Capture the cell that displays the provided text and extract its (x, y) central coordinate. 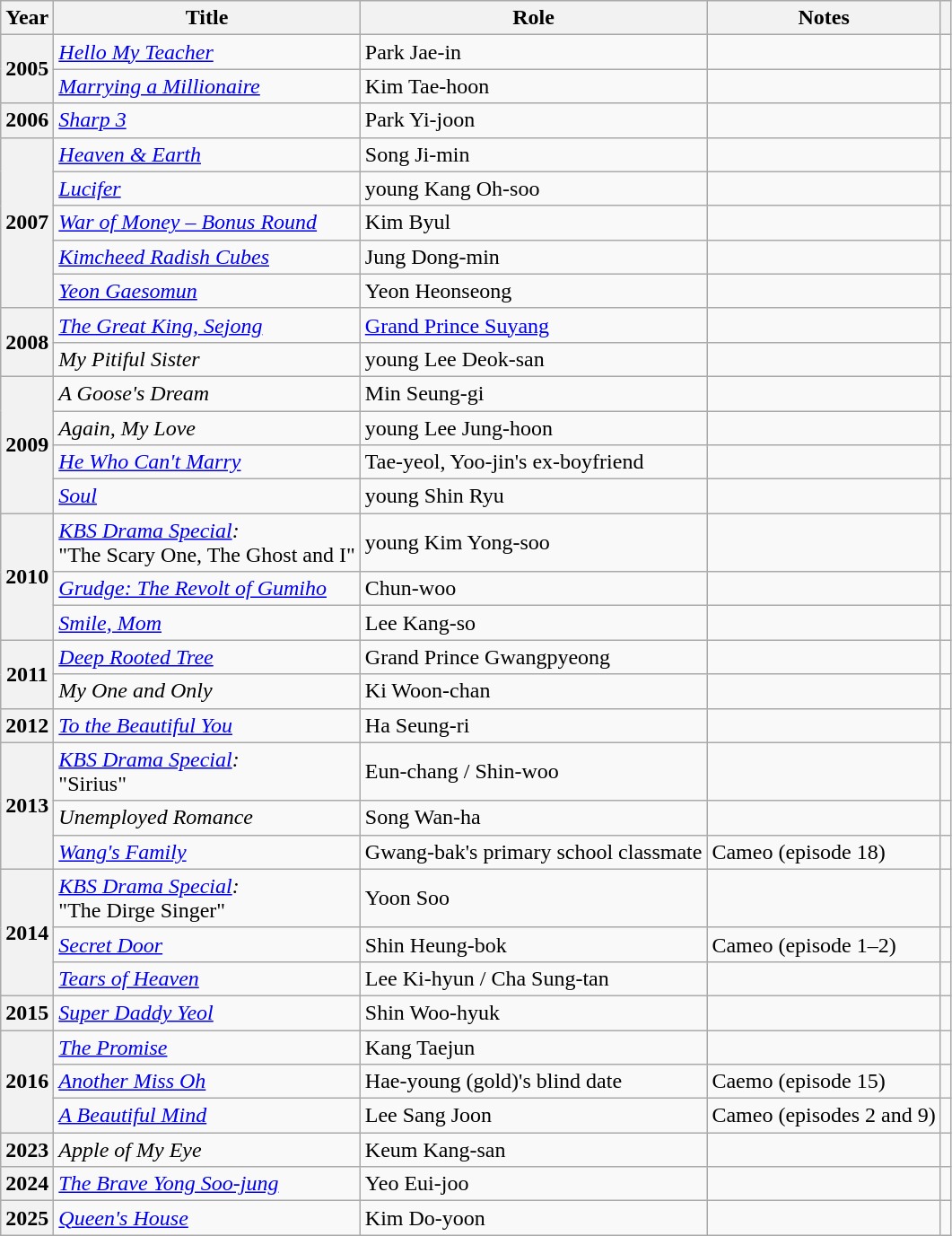
Grand Prince Suyang (533, 325)
2023 (27, 1150)
Apple of My Eye (206, 1150)
2025 (27, 1218)
2007 (27, 223)
Park Yi-joon (533, 120)
Ha Seung-ri (533, 725)
Queen's House (206, 1218)
KBS Drama Special: "Sirius" (206, 772)
Another Miss Oh (206, 1082)
Tears of Heaven (206, 978)
Gwang-bak's primary school classmate (533, 852)
Sharp 3 (206, 120)
Kimcheed Radish Cubes (206, 257)
Tae-yeol, Yoo-jin's ex-boyfriend (533, 462)
2010 (27, 576)
Lee Sang Joon (533, 1116)
The Brave Yong Soo-jung (206, 1184)
Again, My Love (206, 428)
2012 (27, 725)
Shin Heung-bok (533, 944)
young Kang Oh-soo (533, 188)
War of Money – Bonus Round (206, 223)
2014 (27, 932)
Title (206, 18)
young Lee Jung-hoon (533, 428)
Hello My Teacher (206, 52)
Shin Woo-hyuk (533, 1012)
Kang Taejun (533, 1048)
Super Daddy Yeol (206, 1012)
Ki Woon-chan (533, 691)
2016 (27, 1082)
Year (27, 18)
Secret Door (206, 944)
Marrying a Millionaire (206, 86)
Yoon Soo (533, 898)
young Kim Yong-soo (533, 542)
Jung Dong-min (533, 257)
2013 (27, 806)
2005 (27, 69)
The Great King, Sejong (206, 325)
Soul (206, 496)
Yeo Eui-joo (533, 1184)
My Pitiful Sister (206, 359)
Cameo (episode 18) (824, 852)
Kim Byul (533, 223)
To the Beautiful You (206, 725)
Kim Tae-hoon (533, 86)
young Lee Deok-san (533, 359)
Lee Ki-hyun / Cha Sung-tan (533, 978)
Eun-chang / Shin-woo (533, 772)
2006 (27, 120)
2015 (27, 1012)
Role (533, 18)
Yeon Heonseong (533, 291)
2009 (27, 444)
Heaven & Earth (206, 154)
Wang's Family (206, 852)
He Who Can't Marry (206, 462)
2008 (27, 342)
Notes (824, 18)
2024 (27, 1184)
Lucifer (206, 188)
Grudge: The Revolt of Gumiho (206, 589)
Song Wan-ha (533, 818)
young Shin Ryu (533, 496)
KBS Drama Special:"The Scary One, The Ghost and I" (206, 542)
Cameo (episodes 2 and 9) (824, 1116)
Chun-woo (533, 589)
Unemployed Romance (206, 818)
Cameo (episode 1–2) (824, 944)
Yeon Gaesomun (206, 291)
My One and Only (206, 691)
Deep Rooted Tree (206, 657)
Min Seung-gi (533, 393)
KBS Drama Special:"The Dirge Singer" (206, 898)
Kim Do-yoon (533, 1218)
Grand Prince Gwangpyeong (533, 657)
The Promise (206, 1048)
Keum Kang-san (533, 1150)
Caemo (episode 15) (824, 1082)
Smile, Mom (206, 623)
Lee Kang-so (533, 623)
A Goose's Dream (206, 393)
Song Ji-min (533, 154)
Hae-young (gold)'s blind date (533, 1082)
A Beautiful Mind (206, 1116)
Park Jae-in (533, 52)
2011 (27, 674)
